Return the [x, y] coordinate for the center point of the cell that contains the specified text.  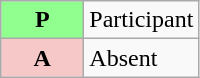
Participant [142, 20]
P [42, 20]
Absent [142, 58]
A [42, 58]
